Pinpoint the cell where the given text exists, returning its (X, Y) midpoint coordinate. 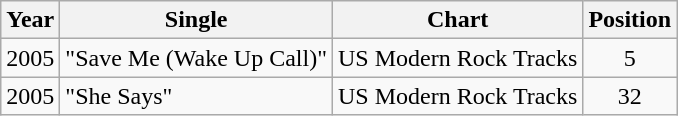
"She Says" (196, 96)
Chart (457, 20)
"Save Me (Wake Up Call)" (196, 58)
Single (196, 20)
5 (630, 58)
Position (630, 20)
32 (630, 96)
Year (30, 20)
